Identify which cell holds the provided text, then report its (X, Y) central coordinate. 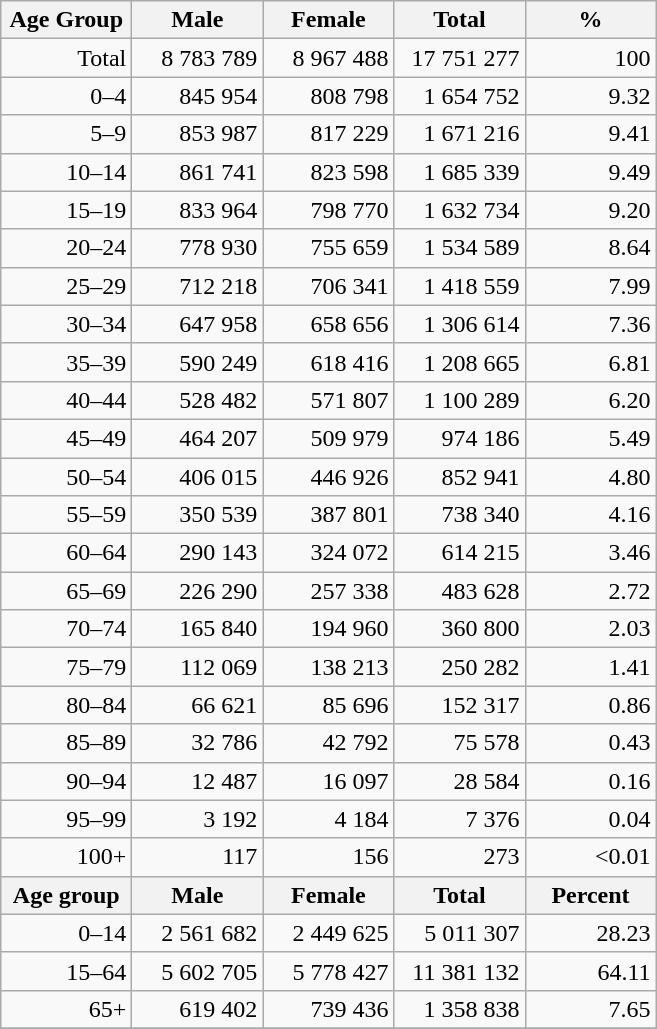
32 786 (198, 743)
80–84 (66, 705)
117 (198, 857)
798 770 (328, 210)
647 958 (198, 324)
2 449 625 (328, 933)
0.86 (590, 705)
194 960 (328, 629)
6.81 (590, 362)
706 341 (328, 286)
75 578 (460, 743)
464 207 (198, 438)
90–94 (66, 781)
8 967 488 (328, 58)
5 602 705 (198, 971)
226 290 (198, 591)
10–14 (66, 172)
20–24 (66, 248)
65–69 (66, 591)
9.49 (590, 172)
387 801 (328, 515)
Age group (66, 895)
1 534 589 (460, 248)
852 941 (460, 477)
712 218 (198, 286)
15–19 (66, 210)
9.41 (590, 134)
152 317 (460, 705)
2.72 (590, 591)
406 015 (198, 477)
3.46 (590, 553)
95–99 (66, 819)
845 954 (198, 96)
0.16 (590, 781)
156 (328, 857)
% (590, 20)
833 964 (198, 210)
0.04 (590, 819)
360 800 (460, 629)
100 (590, 58)
0–14 (66, 933)
0–4 (66, 96)
1 306 614 (460, 324)
509 979 (328, 438)
165 840 (198, 629)
75–79 (66, 667)
1 632 734 (460, 210)
808 798 (328, 96)
64.11 (590, 971)
483 628 (460, 591)
1 671 216 (460, 134)
590 249 (198, 362)
739 436 (328, 1009)
614 215 (460, 553)
817 229 (328, 134)
8.64 (590, 248)
290 143 (198, 553)
30–34 (66, 324)
823 598 (328, 172)
1 208 665 (460, 362)
778 930 (198, 248)
9.20 (590, 210)
7.99 (590, 286)
6.20 (590, 400)
974 186 (460, 438)
1 100 289 (460, 400)
45–49 (66, 438)
50–54 (66, 477)
324 072 (328, 553)
273 (460, 857)
3 192 (198, 819)
Age Group (66, 20)
658 656 (328, 324)
11 381 132 (460, 971)
446 926 (328, 477)
9.32 (590, 96)
16 097 (328, 781)
8 783 789 (198, 58)
1 654 752 (460, 96)
15–64 (66, 971)
738 340 (460, 515)
35–39 (66, 362)
528 482 (198, 400)
100+ (66, 857)
7 376 (460, 819)
60–64 (66, 553)
2.03 (590, 629)
42 792 (328, 743)
25–29 (66, 286)
112 069 (198, 667)
28 584 (460, 781)
28.23 (590, 933)
5 778 427 (328, 971)
<0.01 (590, 857)
7.36 (590, 324)
17 751 277 (460, 58)
65+ (66, 1009)
571 807 (328, 400)
350 539 (198, 515)
5–9 (66, 134)
257 338 (328, 591)
5.49 (590, 438)
4.80 (590, 477)
66 621 (198, 705)
12 487 (198, 781)
2 561 682 (198, 933)
4 184 (328, 819)
755 659 (328, 248)
1 358 838 (460, 1009)
1 685 339 (460, 172)
619 402 (198, 1009)
85 696 (328, 705)
138 213 (328, 667)
1.41 (590, 667)
70–74 (66, 629)
4.16 (590, 515)
5 011 307 (460, 933)
853 987 (198, 134)
85–89 (66, 743)
0.43 (590, 743)
861 741 (198, 172)
250 282 (460, 667)
55–59 (66, 515)
7.65 (590, 1009)
40–44 (66, 400)
1 418 559 (460, 286)
Percent (590, 895)
618 416 (328, 362)
